Return the (X, Y) coordinate for the center point of the cell that contains the specified text.  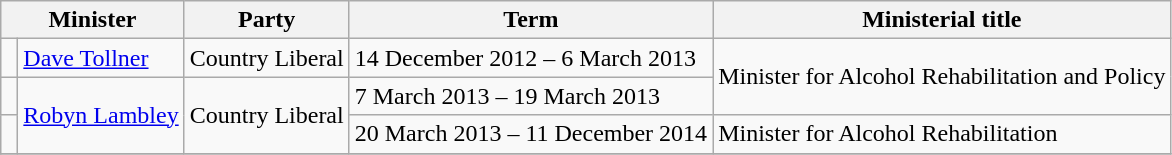
Party (266, 20)
Minister (92, 20)
Robyn Lambley (101, 115)
Minister for Alcohol Rehabilitation (942, 134)
Dave Tollner (101, 58)
14 December 2012 – 6 March 2013 (530, 58)
7 March 2013 – 19 March 2013 (530, 96)
Term (530, 20)
20 March 2013 – 11 December 2014 (530, 134)
Minister for Alcohol Rehabilitation and Policy (942, 77)
Ministerial title (942, 20)
